Extract the [x, y] coordinate from the center of the cell holding the provided text.  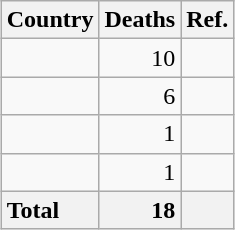
Country [50, 20]
6 [140, 96]
Total [50, 210]
Ref. [208, 20]
18 [140, 210]
Deaths [140, 20]
10 [140, 58]
